Detect which cell encompasses the target text, then output its (X, Y) center coordinate. 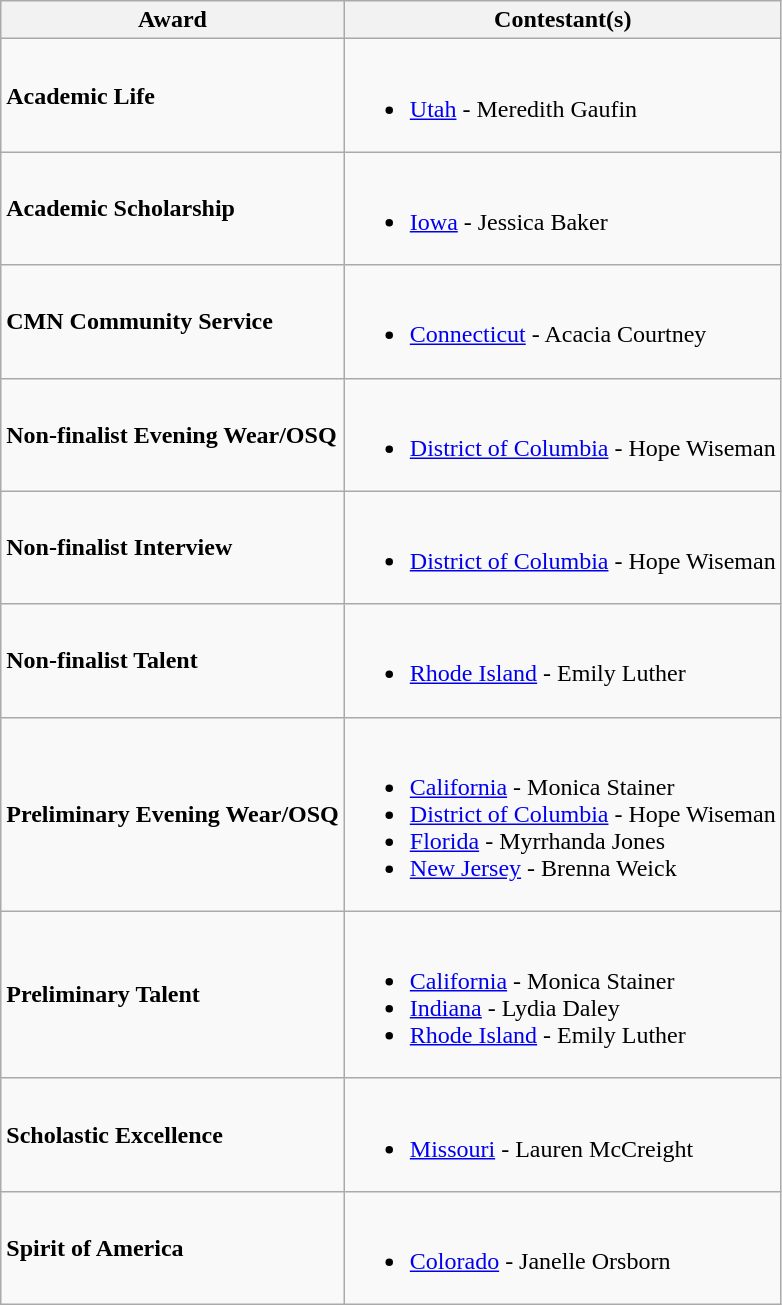
Non-finalist Interview (173, 548)
Iowa - Jessica Baker (562, 208)
Non-finalist Talent (173, 660)
Connecticut - Acacia Courtney (562, 322)
Academic Scholarship (173, 208)
Colorado - Janelle Orsborn (562, 1248)
Preliminary Evening Wear/OSQ (173, 814)
California - Monica Stainer Indiana - Lydia Daley Rhode Island - Emily Luther (562, 994)
Missouri - Lauren McCreight (562, 1134)
Spirit of America (173, 1248)
Scholastic Excellence (173, 1134)
Non-finalist Evening Wear/OSQ (173, 434)
Rhode Island - Emily Luther (562, 660)
Contestant(s) (562, 20)
Utah - Meredith Gaufin (562, 96)
California - Monica Stainer District of Columbia - Hope Wiseman Florida - Myrrhanda Jones New Jersey - Brenna Weick (562, 814)
CMN Community Service (173, 322)
Award (173, 20)
Preliminary Talent (173, 994)
Academic Life (173, 96)
